Search for the cell housing the specified text and yield its [X, Y] center coordinate. 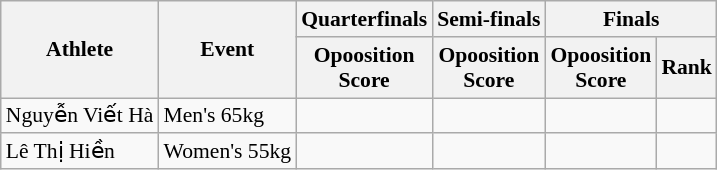
Rank [686, 68]
Nguyễn Viết Hà [80, 116]
Finals [630, 19]
Event [228, 50]
Men's 65kg [228, 116]
Quarterfinals [364, 19]
Lê Thị Hiền [80, 152]
Athlete [80, 50]
Semi-finals [488, 19]
Women's 55kg [228, 152]
